Provide the (x, y) coordinate of the cell's center where the given text is located.  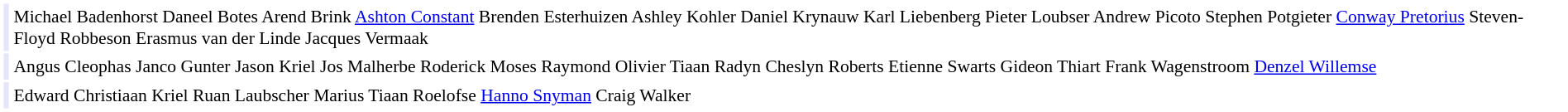
Edward Christiaan Kriel Ruan Laubscher Marius Tiaan Roelofse Hanno Snyman Craig Walker (788, 95)
